From the cell containing the given text, extract its center point as [X, Y] coordinate. 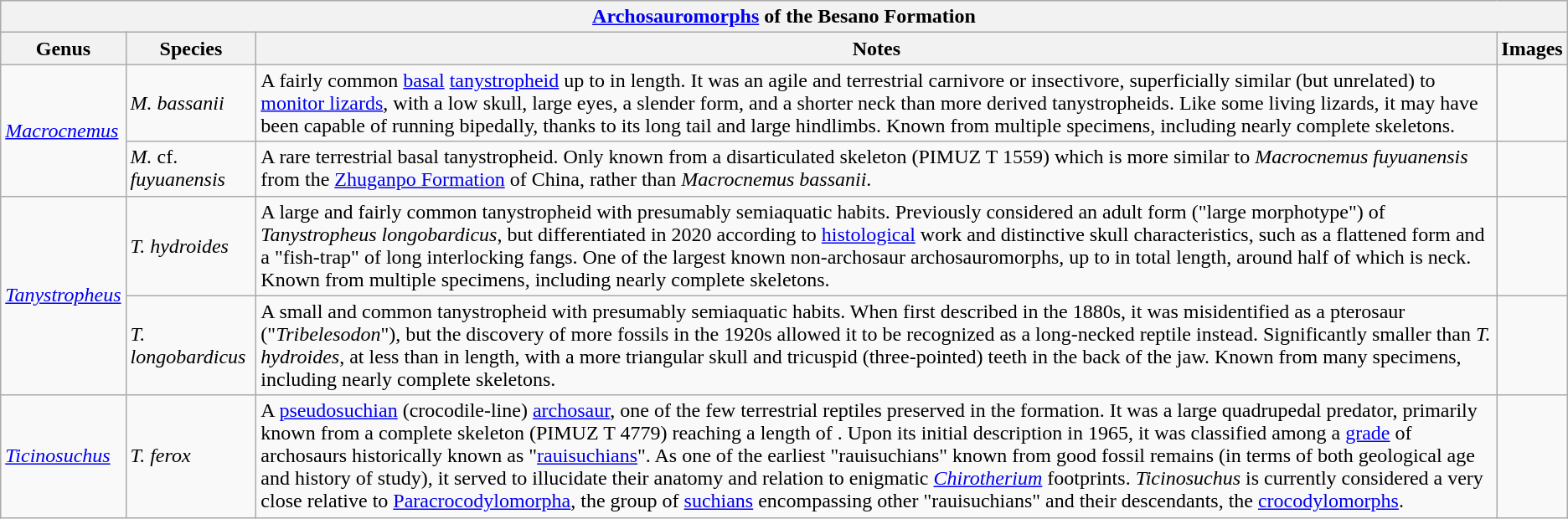
Images [1532, 49]
Species [191, 49]
Macrocnemus [64, 131]
Genus [64, 49]
M. cf. fuyuanensis [191, 169]
Archosauromorphs of the Besano Formation [784, 17]
T. hydroides [191, 246]
Ticinosuchus [64, 456]
Tanystropheus [64, 295]
M. bassanii [191, 103]
T. ferox [191, 456]
Notes [876, 49]
T. longobardicus [191, 345]
